Return [X, Y] of the center of cell containing provided text 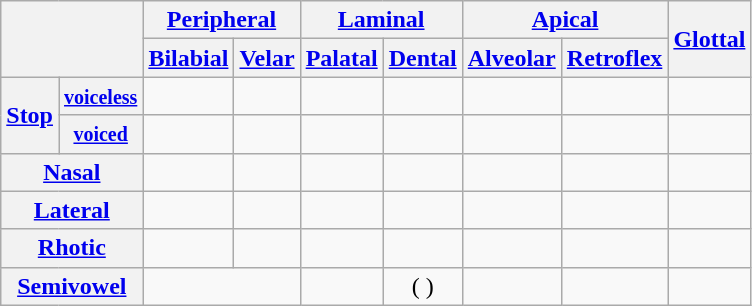
Glottal [710, 39]
Palatal [342, 58]
Retroflex [614, 58]
Alveolar [512, 58]
Semivowel [72, 286]
Rhotic [72, 248]
voiced [100, 134]
Nasal [72, 172]
( ) [422, 286]
Lateral [72, 210]
Bilabial [188, 58]
Laminal [381, 20]
Dental [422, 58]
Velar [267, 58]
Stop [30, 115]
Peripheral [222, 20]
voiceless [100, 96]
Apical [565, 20]
